Find where the given text appears and provide that cell's center as (X, Y) coordinate. 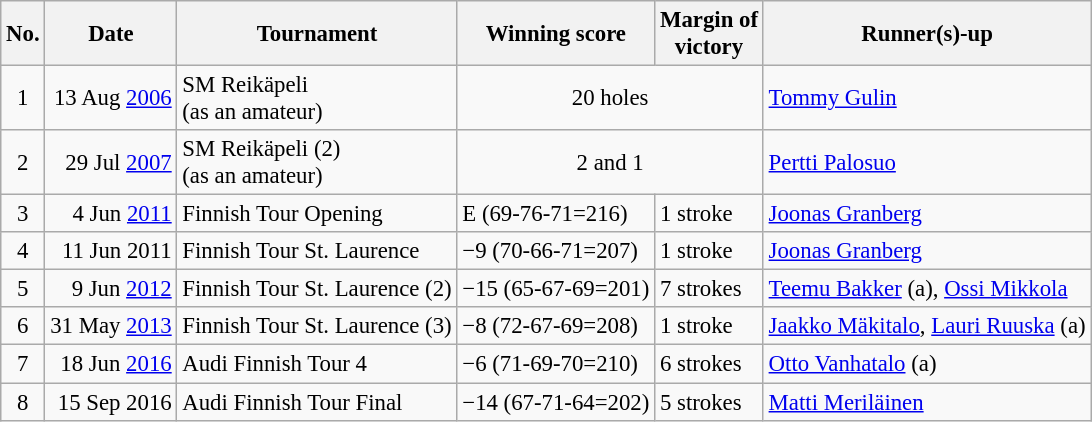
Matti Meriläinen (927, 402)
4 Jun 2011 (111, 214)
4 (23, 251)
Audi Finnish Tour Final (317, 402)
Pertti Palosuo (927, 162)
13 Aug 2006 (111, 98)
Winning score (556, 34)
−8 (72-67-69=208) (556, 327)
Finnish Tour St. Laurence (2) (317, 289)
20 holes (610, 98)
Tommy Gulin (927, 98)
9 Jun 2012 (111, 289)
5 strokes (710, 402)
SM Reikäpeli(as an amateur) (317, 98)
−14 (67-71-64=202) (556, 402)
1 (23, 98)
18 Jun 2016 (111, 364)
7 strokes (710, 289)
Margin ofvictory (710, 34)
−15 (65-67-69=201) (556, 289)
Date (111, 34)
Finnish Tour Opening (317, 214)
11 Jun 2011 (111, 251)
7 (23, 364)
6 strokes (710, 364)
E (69-76-71=216) (556, 214)
Audi Finnish Tour 4 (317, 364)
6 (23, 327)
Otto Vanhatalo (a) (927, 364)
Jaakko Mäkitalo, Lauri Ruuska (a) (927, 327)
Finnish Tour St. Laurence (317, 251)
29 Jul 2007 (111, 162)
8 (23, 402)
Runner(s)-up (927, 34)
31 May 2013 (111, 327)
2 and 1 (610, 162)
2 (23, 162)
−6 (71-69-70=210) (556, 364)
−9 (70-66-71=207) (556, 251)
Finnish Tour St. Laurence (3) (317, 327)
3 (23, 214)
15 Sep 2016 (111, 402)
SM Reikäpeli (2)(as an amateur) (317, 162)
Tournament (317, 34)
No. (23, 34)
5 (23, 289)
Teemu Bakker (a), Ossi Mikkola (927, 289)
